Locate the cell with the specified text and output its [x, y] center coordinate. 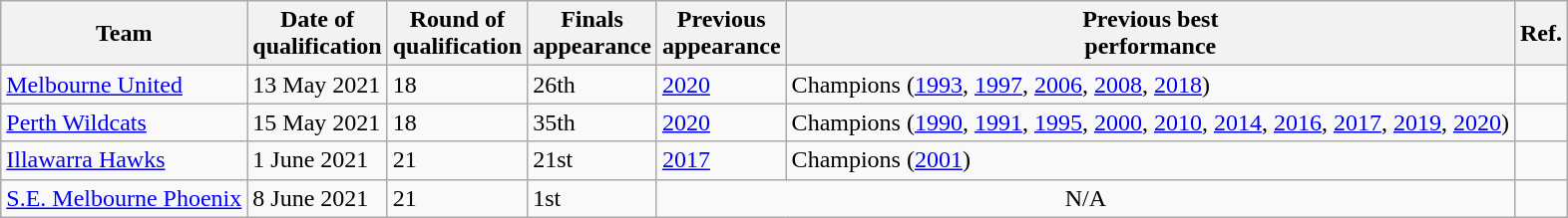
Round ofqualification [457, 34]
Team [124, 34]
8 June 2021 [317, 198]
Finalsappearance [592, 34]
13 May 2021 [317, 85]
Champions (1990, 1991, 1995, 2000, 2010, 2014, 2016, 2017, 2019, 2020) [1150, 122]
Ref. [1540, 34]
Date ofqualification [317, 34]
Champions (1993, 1997, 2006, 2008, 2018) [1150, 85]
15 May 2021 [317, 122]
26th [592, 85]
21st [592, 160]
S.E. Melbourne Phoenix [124, 198]
2017 [721, 160]
35th [592, 122]
Melbourne United [124, 85]
Champions (2001) [1150, 160]
Previous bestperformance [1150, 34]
1 June 2021 [317, 160]
Previousappearance [721, 34]
1st [592, 198]
Illawarra Hawks [124, 160]
Perth Wildcats [124, 122]
N/A [1085, 198]
